Return (x, y) of the center of cell containing provided text 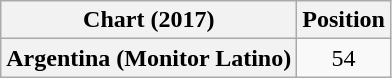
Chart (2017) (149, 20)
Position (344, 20)
Argentina (Monitor Latino) (149, 58)
54 (344, 58)
